Pinpoint the cell where the given text exists, returning its (x, y) midpoint coordinate. 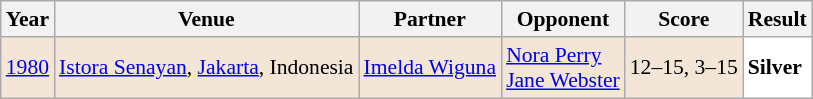
1980 (28, 68)
Nora Perry Jane Webster (563, 68)
Result (778, 19)
Opponent (563, 19)
12–15, 3–15 (684, 68)
Year (28, 19)
Imelda Wiguna (430, 68)
Score (684, 19)
Silver (778, 68)
Partner (430, 19)
Istora Senayan, Jakarta, Indonesia (206, 68)
Venue (206, 19)
